Determine the [X, Y] coordinate at the center of the cell enclosing the given text.  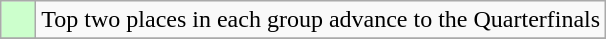
Top two places in each group advance to the Quarterfinals [321, 20]
